Return the (X, Y) coordinate for the center point of the cell that contains the specified text.  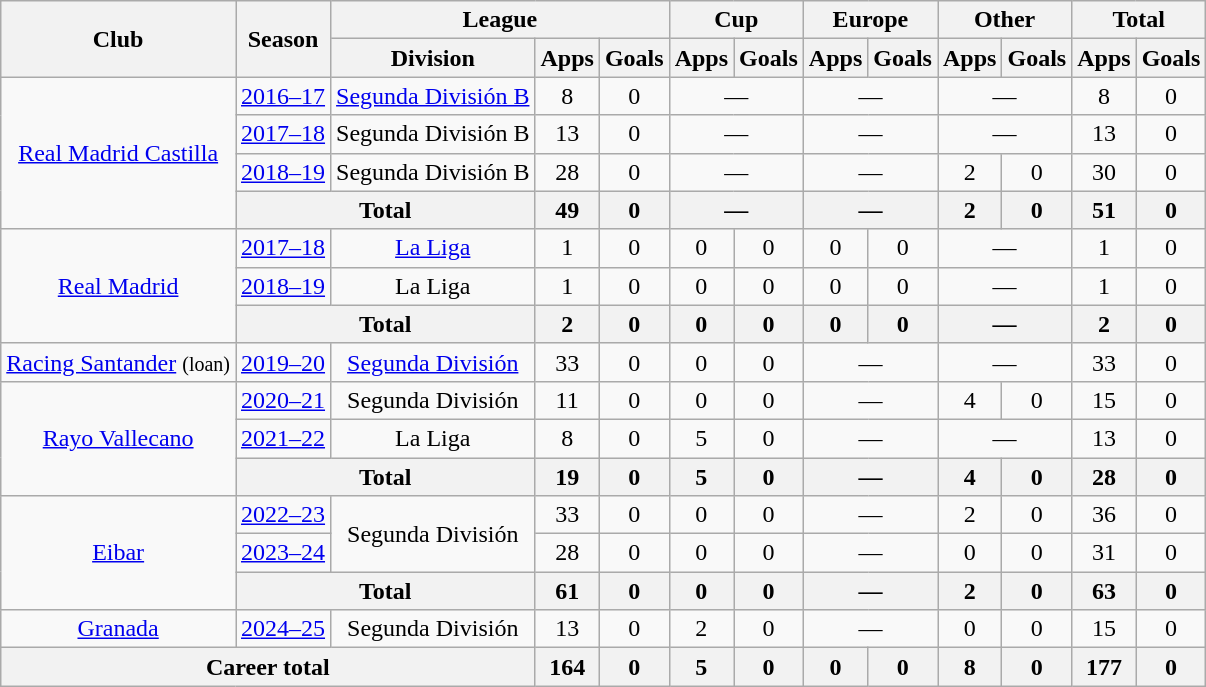
Real Madrid Castilla (118, 153)
Granada (118, 629)
51 (1104, 210)
19 (567, 477)
2020–21 (284, 400)
2019–20 (284, 362)
Other (1005, 20)
2024–25 (284, 629)
Career total (268, 667)
2021–22 (284, 438)
Rayo Vallecano (118, 438)
Eibar (118, 553)
Division (433, 58)
177 (1104, 667)
30 (1104, 172)
2016–17 (284, 96)
11 (567, 400)
Season (284, 39)
31 (1104, 553)
49 (567, 210)
2023–24 (284, 553)
164 (567, 667)
Racing Santander (loan) (118, 362)
Cup (736, 20)
2022–23 (284, 515)
Real Madrid (118, 286)
Europe (870, 20)
Club (118, 39)
League (500, 20)
36 (1104, 515)
63 (1104, 591)
61 (567, 591)
